Locate the cell with the specified text and output its [X, Y] center coordinate. 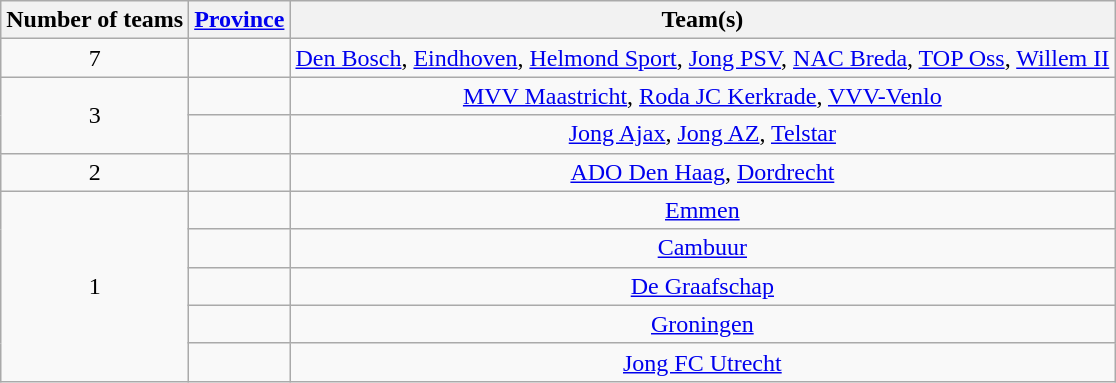
Jong Ajax, Jong AZ, Telstar [702, 134]
Emmen [702, 210]
MVV Maastricht, Roda JC Kerkrade, VVV-Venlo [702, 96]
Number of teams [95, 20]
Groningen [702, 324]
De Graafschap [702, 286]
3 [95, 115]
Cambuur [702, 248]
Team(s) [702, 20]
1 [95, 286]
ADO Den Haag, Dordrecht [702, 172]
Province [240, 20]
Den Bosch, Eindhoven, Helmond Sport, Jong PSV, NAC Breda, TOP Oss, Willem II [702, 58]
2 [95, 172]
7 [95, 58]
Jong FC Utrecht [702, 362]
